Return (X, Y) of the center of cell containing provided text 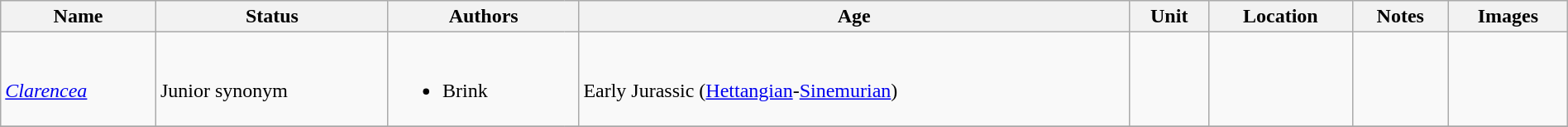
Notes (1400, 17)
Name (79, 17)
Age (854, 17)
Location (1280, 17)
Images (1508, 17)
Unit (1169, 17)
Clarencea (79, 80)
Early Jurassic (Hettangian-Sinemurian) (854, 80)
Junior synonym (271, 80)
Authors (483, 17)
Status (271, 17)
Brink (476, 80)
